Identify which cell holds the provided text, then report its (X, Y) central coordinate. 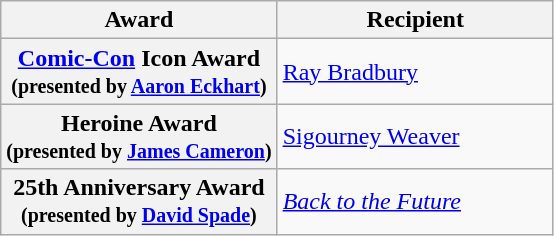
25th Anniversary Award(presented by David Spade) (139, 202)
Ray Bradbury (415, 72)
Sigourney Weaver (415, 136)
Recipient (415, 20)
Comic-Con Icon Award(presented by Aaron Eckhart) (139, 72)
Award (139, 20)
Heroine Award(presented by James Cameron) (139, 136)
Back to the Future (415, 202)
